Return the [X, Y] coordinate for the center point of the cell that contains the specified text.  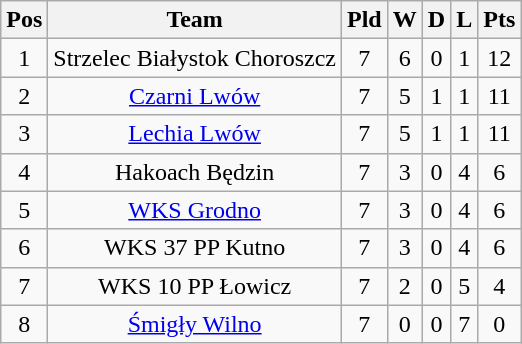
Team [195, 20]
WKS Grodno [195, 210]
L [464, 20]
12 [500, 58]
Pos [24, 20]
Pts [500, 20]
W [404, 20]
Czarni Lwów [195, 96]
8 [24, 324]
Hakoach Będzin [195, 172]
Strzelec Białystok Choroszcz [195, 58]
D [436, 20]
Pld [364, 20]
WKS 10 PP Łowicz [195, 286]
WKS 37 PP Kutno [195, 248]
Śmigły Wilno [195, 324]
Lechia Lwów [195, 134]
